From the cell containing the given text, extract its center point as [x, y] coordinate. 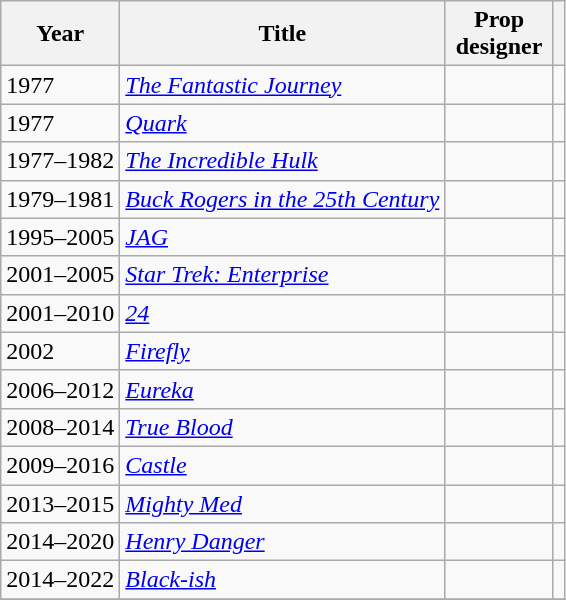
Black-ish [282, 580]
1979–1981 [60, 199]
1977–1982 [60, 161]
Quark [282, 123]
Buck Rogers in the 25th Century [282, 199]
Title [282, 34]
2001–2010 [60, 313]
Mighty Med [282, 503]
2001–2005 [60, 275]
2009–2016 [60, 465]
2002 [60, 351]
Henry Danger [282, 542]
2013–2015 [60, 503]
Year [60, 34]
24 [282, 313]
True Blood [282, 427]
The Incredible Hulk [282, 161]
Firefly [282, 351]
2006–2012 [60, 389]
Star Trek: Enterprise [282, 275]
Castle [282, 465]
Prop designer [500, 34]
1995–2005 [60, 237]
2014–2020 [60, 542]
2014–2022 [60, 580]
JAG [282, 237]
Eureka [282, 389]
The Fantastic Journey [282, 85]
2008–2014 [60, 427]
